Determine the (x, y) coordinate at the center of the cell enclosing the given text.  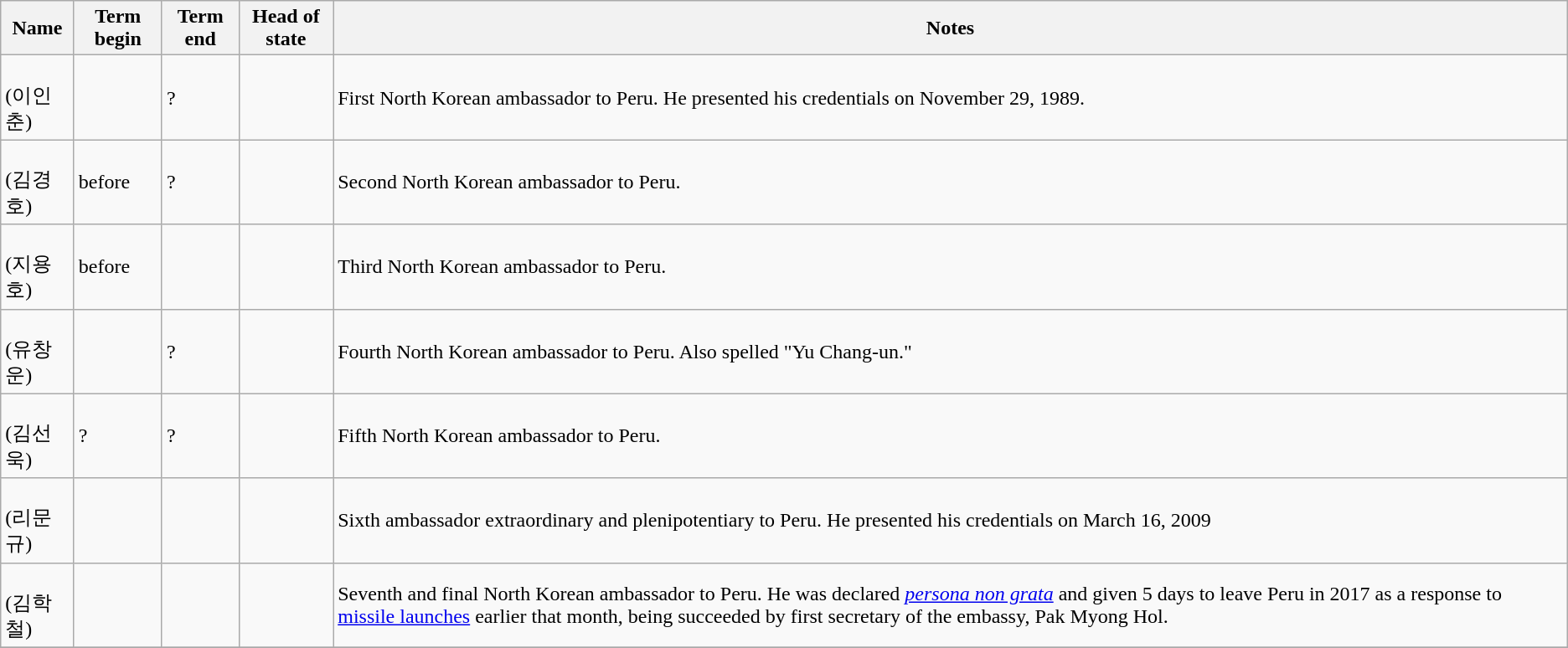
(지용호) (37, 266)
Term begin (117, 28)
Fifth North Korean ambassador to Peru. (951, 435)
Term end (200, 28)
(김선욱) (37, 435)
(이인춘) (37, 97)
(리문규) (37, 521)
Notes (951, 28)
(유창운) (37, 352)
Name (37, 28)
Sixth ambassador extraordinary and plenipotentiary to Peru. He presented his credentials on March 16, 2009 (951, 521)
(김경호) (37, 183)
Third North Korean ambassador to Peru. (951, 266)
Head of state (286, 28)
Second North Korean ambassador to Peru. (951, 183)
(김학철) (37, 604)
Fourth North Korean ambassador to Peru. Also spelled "Yu Chang-un." (951, 352)
First North Korean ambassador to Peru. He presented his credentials on November 29, 1989. (951, 97)
